Capture the cell that displays the provided text and extract its (x, y) central coordinate. 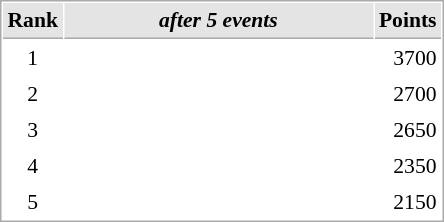
5 (32, 201)
after 5 events (218, 21)
3700 (408, 57)
2150 (408, 201)
2350 (408, 165)
Rank (32, 21)
4 (32, 165)
Points (408, 21)
1 (32, 57)
3 (32, 129)
2650 (408, 129)
2700 (408, 93)
2 (32, 93)
